From the cell containing the given text, extract its center point as (x, y) coordinate. 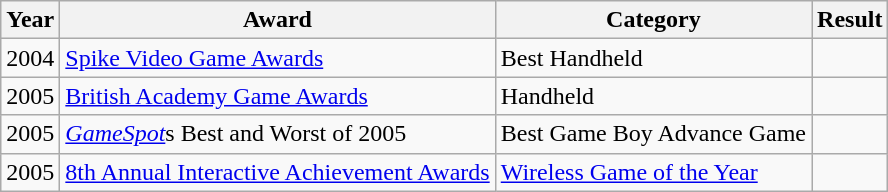
8th Annual Interactive Achievement Awards (278, 172)
GameSpots Best and Worst of 2005 (278, 134)
Best Game Boy Advance Game (653, 134)
Best Handheld (653, 58)
British Academy Game Awards (278, 96)
Wireless Game of the Year (653, 172)
Year (30, 20)
Category (653, 20)
Spike Video Game Awards (278, 58)
2004 (30, 58)
Result (850, 20)
Handheld (653, 96)
Award (278, 20)
